Find where the given text appears and provide that cell's center as [X, Y] coordinate. 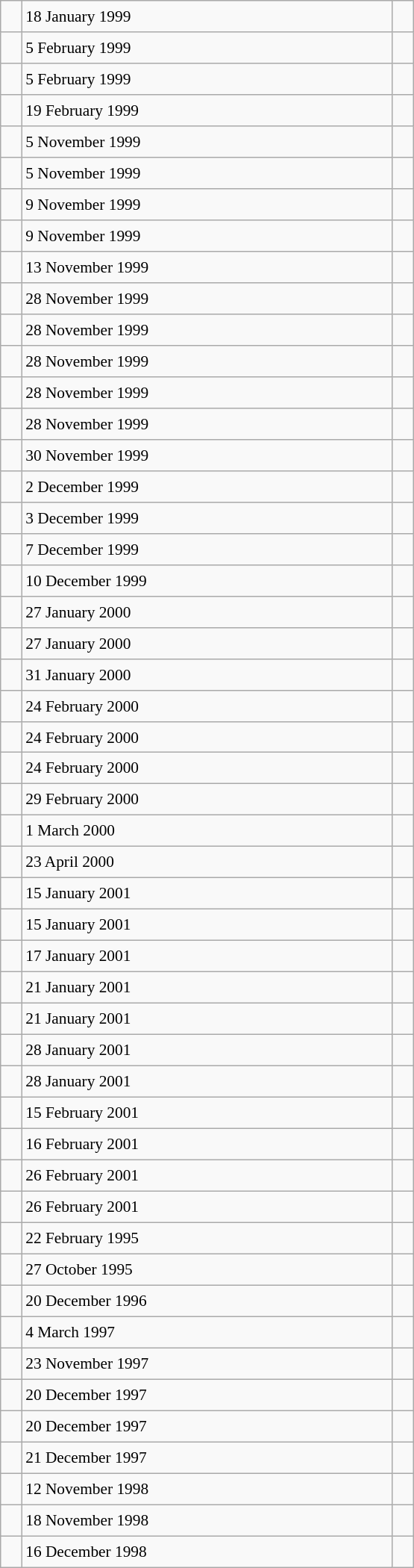
10 December 1999 [207, 580]
21 December 1997 [207, 1457]
23 April 2000 [207, 862]
16 February 2001 [207, 1144]
19 February 1999 [207, 111]
16 December 1998 [207, 1552]
12 November 1998 [207, 1489]
30 November 1999 [207, 455]
3 December 1999 [207, 517]
29 February 2000 [207, 800]
18 January 1999 [207, 16]
2 December 1999 [207, 486]
27 October 1995 [207, 1269]
13 November 1999 [207, 267]
4 March 1997 [207, 1332]
22 February 1995 [207, 1238]
15 February 2001 [207, 1113]
18 November 1998 [207, 1520]
1 March 2000 [207, 831]
31 January 2000 [207, 674]
7 December 1999 [207, 549]
23 November 1997 [207, 1363]
17 January 2001 [207, 956]
20 December 1996 [207, 1301]
